Determine the [x, y] coordinate at the center of the cell enclosing the given text.  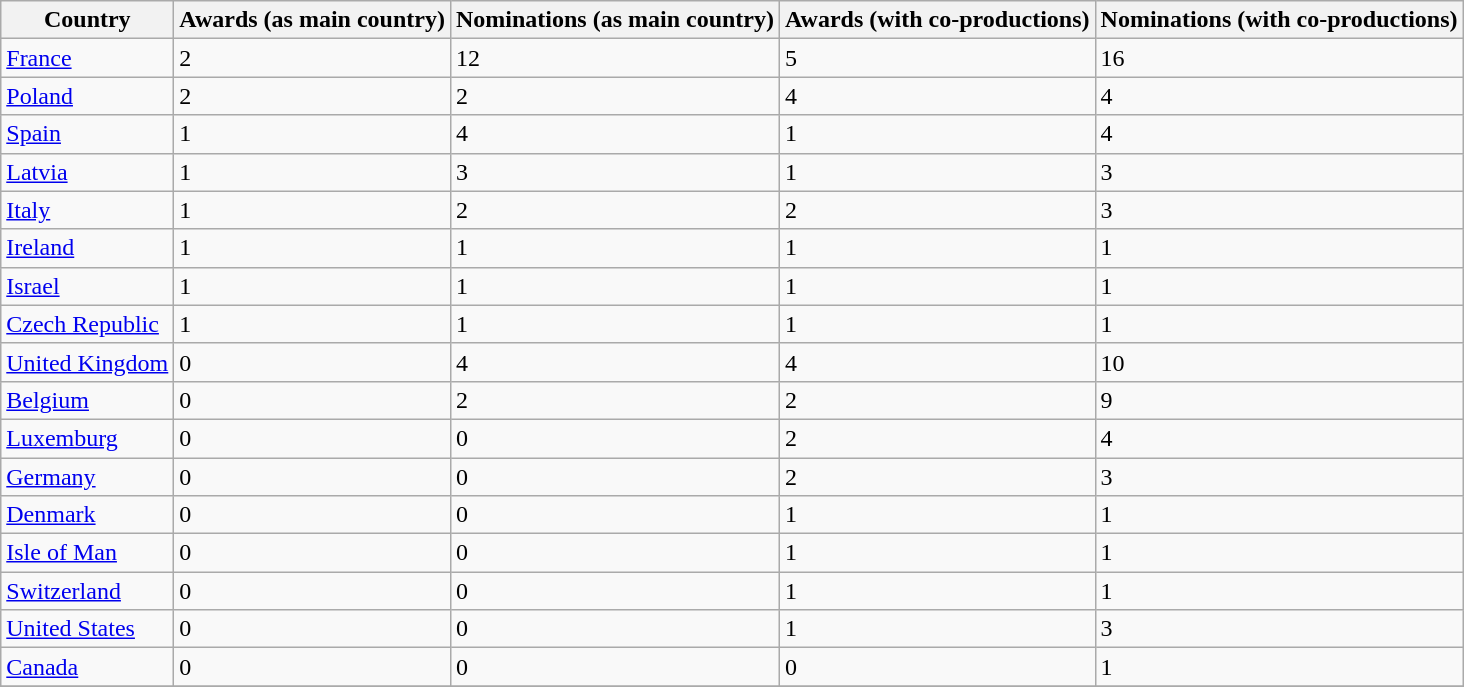
France [88, 58]
5 [938, 58]
9 [1279, 400]
Luxemburg [88, 438]
16 [1279, 58]
Country [88, 20]
Awards (as main country) [312, 20]
Nominations (with co-productions) [1279, 20]
Czech Republic [88, 324]
United Kingdom [88, 362]
United States [88, 629]
Germany [88, 477]
12 [614, 58]
Awards (with co-productions) [938, 20]
Israel [88, 286]
Canada [88, 667]
Italy [88, 210]
Switzerland [88, 591]
Poland [88, 96]
Isle of Man [88, 553]
Nominations (as main country) [614, 20]
Latvia [88, 172]
10 [1279, 362]
Spain [88, 134]
Belgium [88, 400]
Ireland [88, 248]
Denmark [88, 515]
